Scan for the cell matching the given text and deliver its [X, Y] coordinate at center. 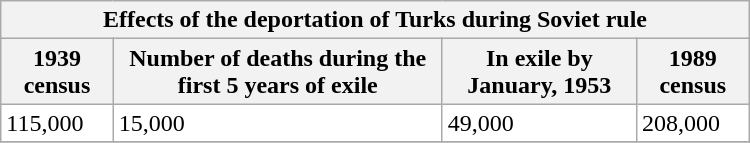
208,000 [692, 123]
49,000 [539, 123]
Effects of the deportation of Turks during Soviet rule [375, 20]
15,000 [278, 123]
1939 census [57, 72]
115,000 [57, 123]
Number of deaths during the first 5 years of exile [278, 72]
1989 census [692, 72]
In exile by January, 1953 [539, 72]
